Extract the [X, Y] coordinate from the center of the cell holding the provided text.  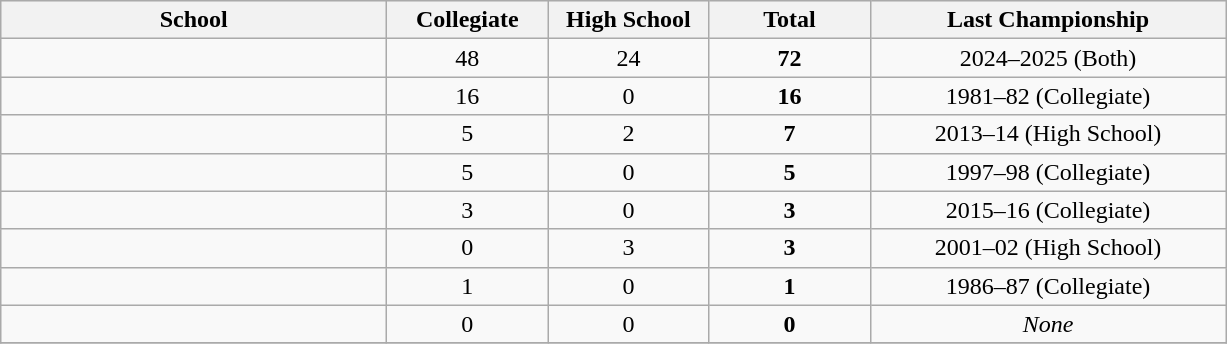
Last Championship [1048, 20]
2013–14 (High School) [1048, 134]
1981–82 (Collegiate) [1048, 96]
Collegiate [468, 20]
None [1048, 324]
7 [790, 134]
1997–98 (Collegiate) [1048, 172]
School [194, 20]
1986–87 (Collegiate) [1048, 286]
24 [628, 58]
72 [790, 58]
High School [628, 20]
2024–2025 (Both) [1048, 58]
Total [790, 20]
2015–16 (Collegiate) [1048, 210]
2001–02 (High School) [1048, 248]
2 [628, 134]
48 [468, 58]
